Determine the [X, Y] coordinate at the center of the cell enclosing the given text.  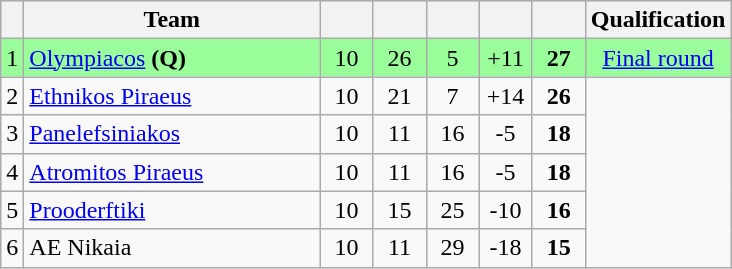
Qualification [658, 20]
4 [12, 172]
25 [452, 210]
+11 [506, 58]
29 [452, 248]
2 [12, 96]
21 [400, 96]
27 [558, 58]
Ethnikos Piraeus [172, 96]
-10 [506, 210]
1 [12, 58]
3 [12, 134]
Atromitos Piraeus [172, 172]
Prooderftiki [172, 210]
6 [12, 248]
-18 [506, 248]
Panelefsiniakos [172, 134]
Final round [658, 58]
Team [172, 20]
7 [452, 96]
AE Nikaia [172, 248]
Olympiacos (Q) [172, 58]
+14 [506, 96]
